Output the (X, Y) coordinate of the center of the cell containing the given text.  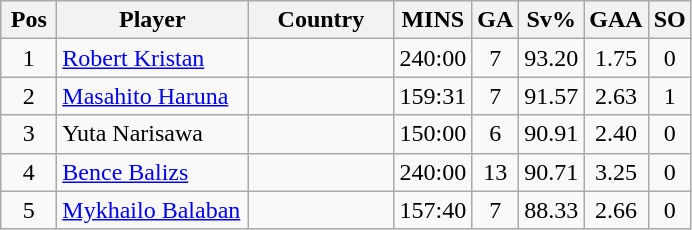
4 (29, 172)
Sv% (552, 20)
SO (670, 20)
Pos (29, 20)
5 (29, 210)
2.66 (616, 210)
150:00 (433, 134)
Player (152, 20)
Robert Kristan (152, 58)
90.91 (552, 134)
MINS (433, 20)
88.33 (552, 210)
2.40 (616, 134)
GA (496, 20)
91.57 (552, 96)
6 (496, 134)
Bence Balizs (152, 172)
2.63 (616, 96)
GAA (616, 20)
2 (29, 96)
90.71 (552, 172)
159:31 (433, 96)
93.20 (552, 58)
Country (321, 20)
Mykhailo Balaban (152, 210)
3 (29, 134)
3.25 (616, 172)
Yuta Narisawa (152, 134)
13 (496, 172)
Masahito Haruna (152, 96)
157:40 (433, 210)
1.75 (616, 58)
